For the text-containing cell, return its midpoint in [X, Y] coordinate format. 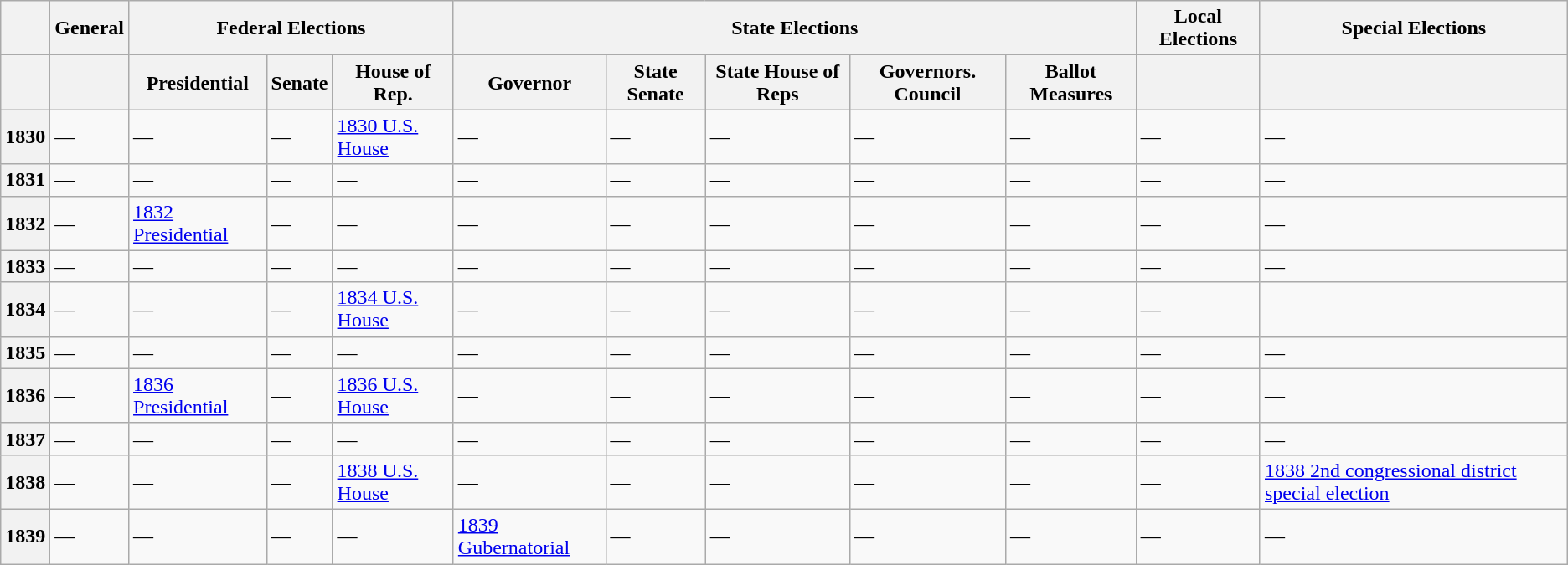
Governor [529, 82]
1832 Presidential [198, 223]
1833 [25, 266]
1836 [25, 395]
Presidential [198, 82]
Ballot Measures [1070, 82]
1836 U.S. House [393, 395]
Federal Elections [291, 28]
1838 [25, 482]
1839 Gubernatorial [529, 536]
1838 U.S. House [393, 482]
Local Elections [1198, 28]
1838 2nd congressional district special election [1414, 482]
1831 [25, 180]
Governors. Council [928, 82]
State House of Reps [777, 82]
1834 U.S. House [393, 310]
State Senate [655, 82]
1839 [25, 536]
1835 [25, 352]
General [90, 28]
Special Elections [1414, 28]
1836 Presidential [198, 395]
1834 [25, 310]
House of Rep. [393, 82]
State Elections [794, 28]
1832 [25, 223]
1830 U.S. House [393, 137]
1837 [25, 439]
Senate [300, 82]
1830 [25, 137]
